Detect which cell encompasses the target text, then output its [X, Y] center coordinate. 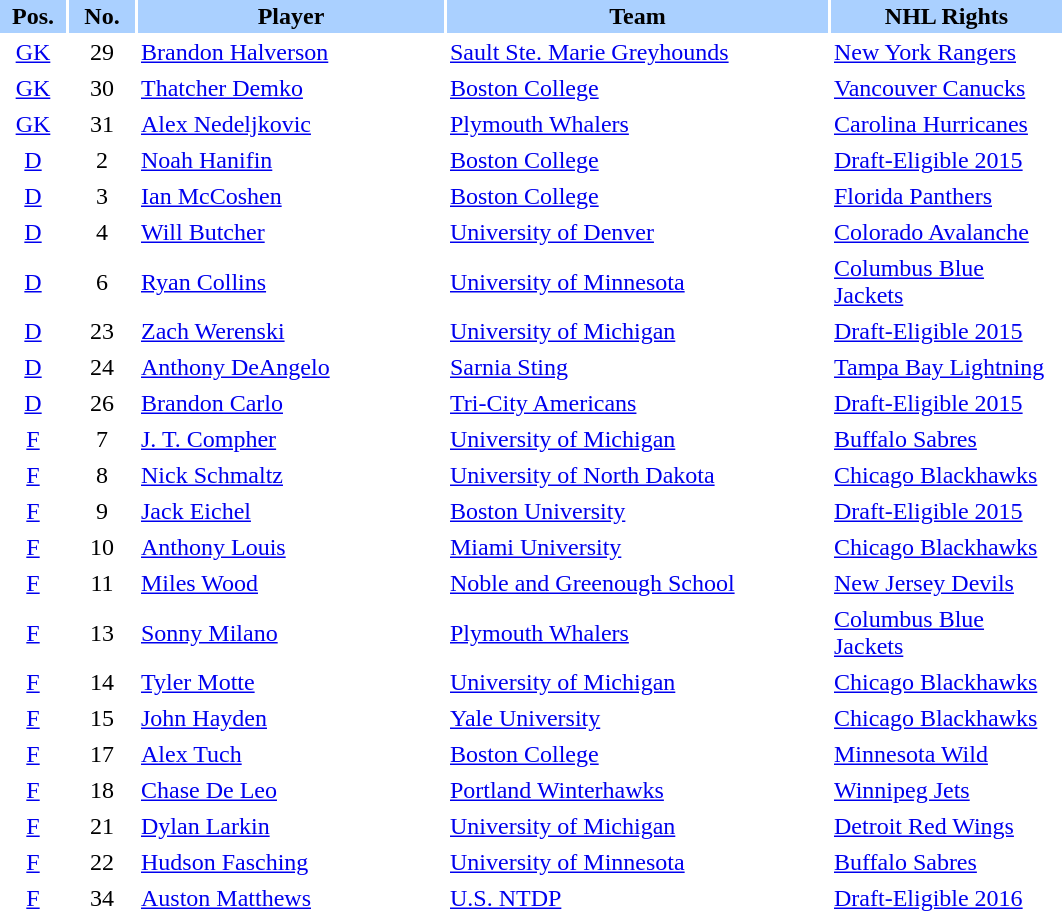
University of North Dakota [638, 476]
Florida Panthers [946, 196]
Alex Tuch [291, 754]
Carolina Hurricanes [946, 124]
30 [102, 88]
Brandon Carlo [291, 404]
Nick Schmaltz [291, 476]
Colorado Avalanche [946, 232]
17 [102, 754]
11 [102, 584]
Chase De Leo [291, 790]
24 [102, 368]
Anthony Louis [291, 548]
7 [102, 440]
Winnipeg Jets [946, 790]
Sault Ste. Marie Greyhounds [638, 52]
Brandon Halverson [291, 52]
Detroit Red Wings [946, 826]
Team [638, 16]
Zach Werenski [291, 332]
Portland Winterhawks [638, 790]
Will Butcher [291, 232]
6 [102, 282]
Thatcher Demko [291, 88]
Anthony DeAngelo [291, 368]
4 [102, 232]
29 [102, 52]
Sonny Milano [291, 633]
21 [102, 826]
No. [102, 16]
Player [291, 16]
Dylan Larkin [291, 826]
J. T. Compher [291, 440]
New Jersey Devils [946, 584]
Minnesota Wild [946, 754]
Alex Nedeljkovic [291, 124]
Tyler Motte [291, 682]
Yale University [638, 718]
18 [102, 790]
8 [102, 476]
Pos. [33, 16]
Tampa Bay Lightning [946, 368]
New York Rangers [946, 52]
Sarnia Sting [638, 368]
Miami University [638, 548]
Miles Wood [291, 584]
9 [102, 512]
John Hayden [291, 718]
Vancouver Canucks [946, 88]
Noah Hanifin [291, 160]
15 [102, 718]
2 [102, 160]
14 [102, 682]
23 [102, 332]
22 [102, 862]
Noble and Greenough School [638, 584]
31 [102, 124]
10 [102, 548]
13 [102, 633]
Hudson Fasching [291, 862]
University of Denver [638, 232]
3 [102, 196]
Jack Eichel [291, 512]
26 [102, 404]
Tri-City Americans [638, 404]
NHL Rights [946, 16]
Ryan Collins [291, 282]
Boston University [638, 512]
Ian McCoshen [291, 196]
